Extract the [X, Y] coordinate from the center of the cell holding the provided text.  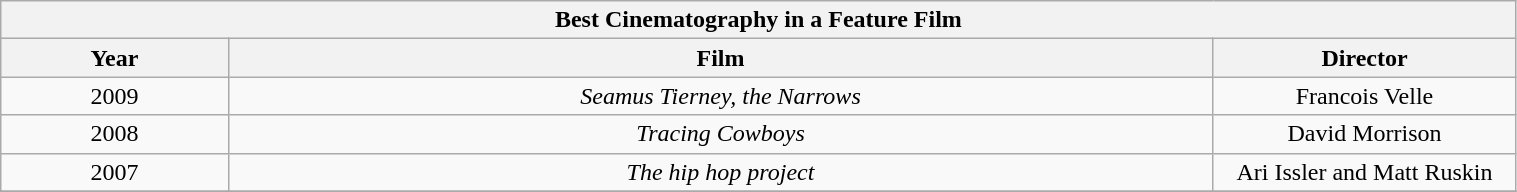
Tracing Cowboys [720, 134]
2009 [114, 96]
The hip hop project [720, 172]
Film [720, 58]
Best Cinematography in a Feature Film [758, 20]
Seamus Tierney, the Narrows [720, 96]
Director [1364, 58]
2007 [114, 172]
2008 [114, 134]
Year [114, 58]
David Morrison [1364, 134]
Francois Velle [1364, 96]
Ari Issler and Matt Ruskin [1364, 172]
